Pinpoint the cell where the given text exists, returning its (X, Y) midpoint coordinate. 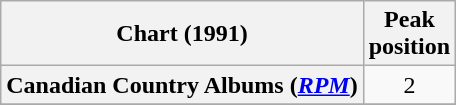
2 (409, 85)
Chart (1991) (182, 34)
Canadian Country Albums (RPM) (182, 85)
Peak position (409, 34)
